Scan for the cell matching the given text and deliver its (X, Y) coordinate at center. 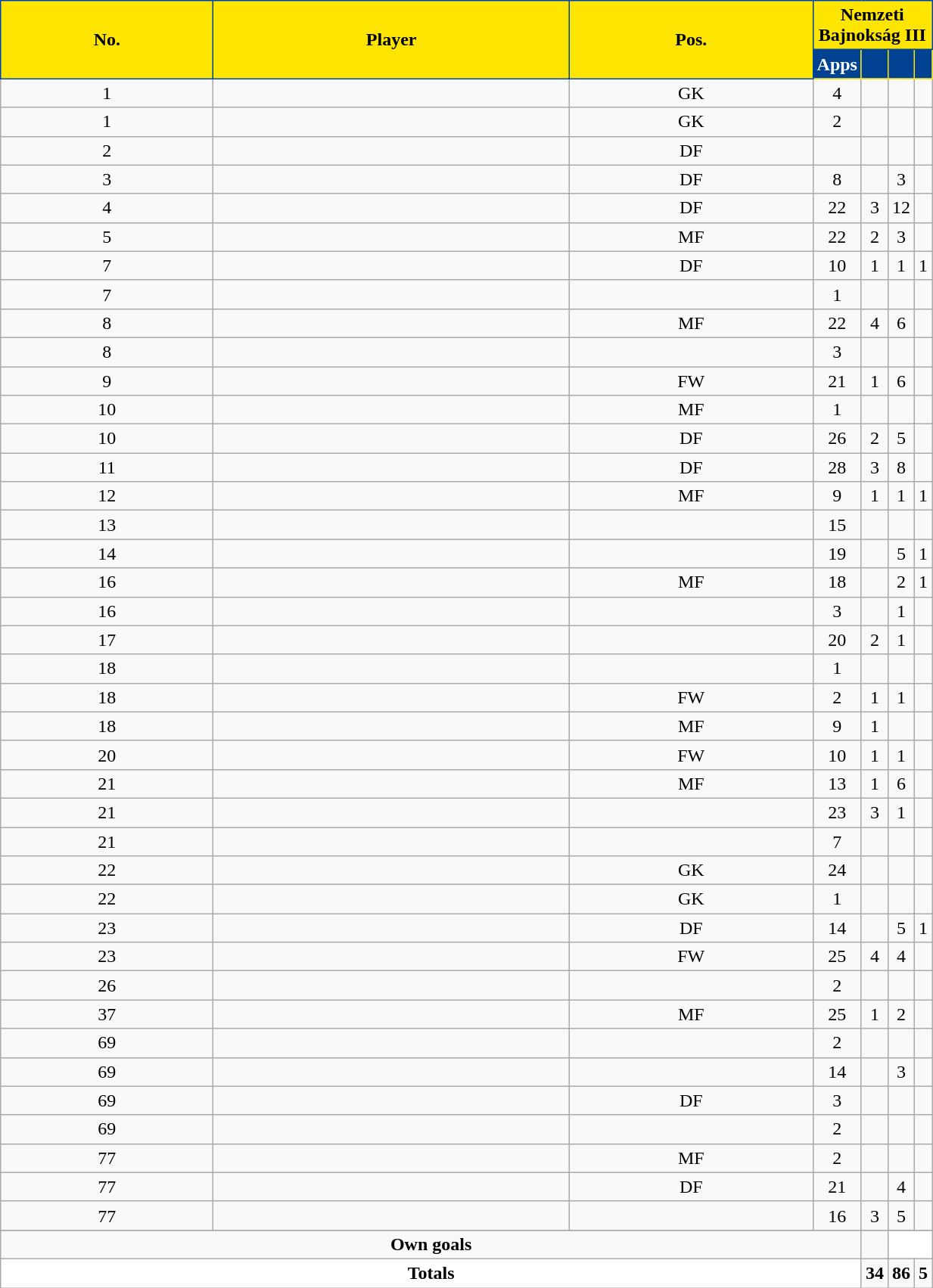
Apps (837, 64)
Totals (431, 1273)
No. (107, 39)
Pos. (692, 39)
15 (837, 525)
19 (837, 554)
86 (902, 1273)
Own goals (431, 1244)
11 (107, 467)
37 (107, 1014)
28 (837, 467)
24 (837, 871)
Player (392, 39)
Nemzeti Bajnokság III (872, 26)
17 (107, 640)
34 (875, 1273)
